For the text-containing cell, return its midpoint in [X, Y] coordinate format. 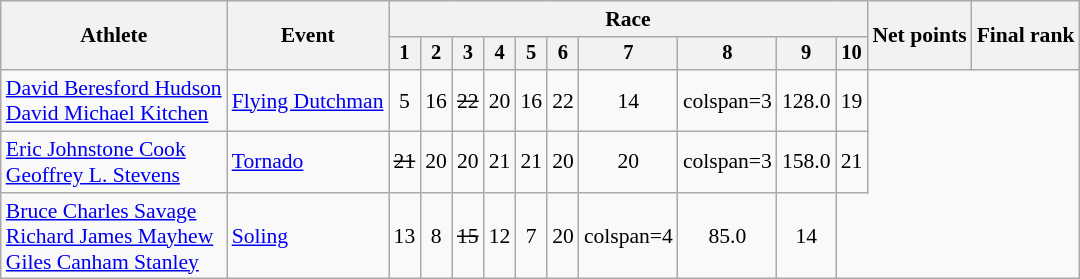
Net points [919, 36]
128.0 [806, 100]
1 [405, 54]
19 [852, 100]
14 [628, 100]
Race [628, 19]
Flying Dutchman [308, 100]
Final rank [1026, 36]
6 [563, 54]
7 [628, 54]
2 [436, 54]
Athlete [114, 36]
10 [852, 54]
Event [308, 36]
Eric Johnstone CookGeoffrey L. Stevens [114, 162]
8 [728, 54]
Tornado [308, 162]
158.0 [806, 162]
3 [468, 54]
David Beresford HudsonDavid Michael Kitchen [114, 100]
9 [806, 54]
4 [500, 54]
